Determine the [x, y] coordinate at the center of the cell enclosing the given text.  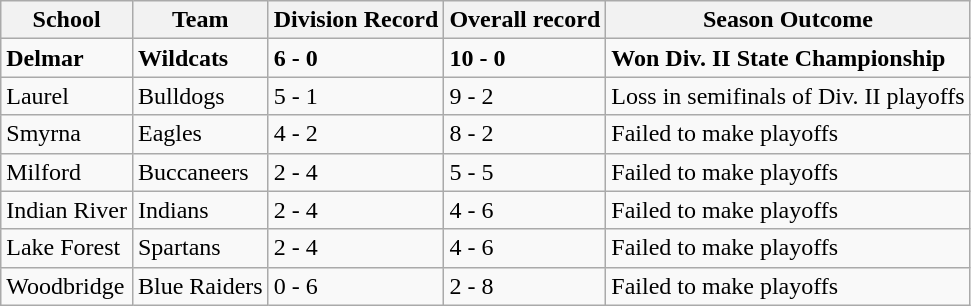
Lake Forest [67, 248]
Buccaneers [200, 172]
0 - 6 [356, 286]
Indians [200, 210]
5 - 1 [356, 96]
Eagles [200, 134]
Delmar [67, 58]
10 - 0 [525, 58]
2 - 8 [525, 286]
School [67, 20]
Wildcats [200, 58]
6 - 0 [356, 58]
Loss in semifinals of Div. II playoffs [788, 96]
Season Outcome [788, 20]
Blue Raiders [200, 286]
Smyrna [67, 134]
9 - 2 [525, 96]
Woodbridge [67, 286]
Laurel [67, 96]
Indian River [67, 210]
5 - 5 [525, 172]
8 - 2 [525, 134]
Division Record [356, 20]
Bulldogs [200, 96]
Spartans [200, 248]
Team [200, 20]
Overall record [525, 20]
4 - 2 [356, 134]
Won Div. II State Championship [788, 58]
Milford [67, 172]
